For the text-containing cell, return its midpoint in [X, Y] coordinate format. 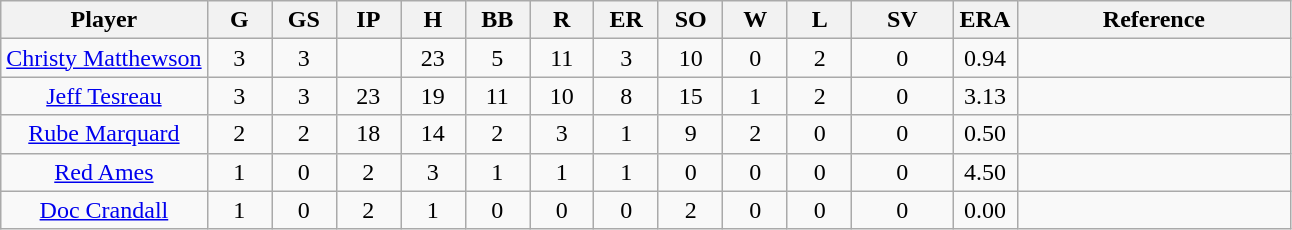
3.13 [985, 96]
Player [104, 20]
0.94 [985, 58]
Christy Matthewson [104, 58]
0.00 [985, 210]
0.50 [985, 134]
ER [626, 20]
Rube Marquard [104, 134]
4.50 [985, 172]
Red Ames [104, 172]
5 [497, 58]
Jeff Tesreau [104, 96]
SV [902, 20]
15 [690, 96]
W [755, 20]
L [819, 20]
9 [690, 134]
ERA [985, 20]
18 [368, 134]
Reference [1154, 20]
19 [433, 96]
SO [690, 20]
R [562, 20]
IP [368, 20]
14 [433, 134]
8 [626, 96]
G [239, 20]
H [433, 20]
BB [497, 20]
GS [304, 20]
Doc Crandall [104, 210]
